Provide the [X, Y] coordinate of the cell's center where the given text is located.  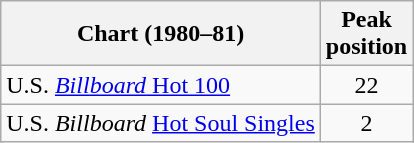
22 [366, 85]
Peakposition [366, 34]
U.S. Billboard Hot 100 [161, 85]
U.S. Billboard Hot Soul Singles [161, 123]
Chart (1980–81) [161, 34]
2 [366, 123]
